Locate the cell with the specified text and output its (X, Y) center coordinate. 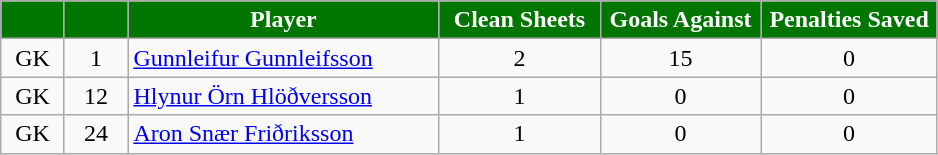
2 (520, 58)
Gunnleifur Gunnleifsson (284, 58)
15 (680, 58)
Clean Sheets (520, 20)
Penalties Saved (849, 20)
Goals Against (680, 20)
Player (284, 20)
24 (96, 134)
Aron Snær Friðriksson (284, 134)
Hlynur Örn Hlöðversson (284, 96)
12 (96, 96)
